For the text-containing cell, return its midpoint in [X, Y] coordinate format. 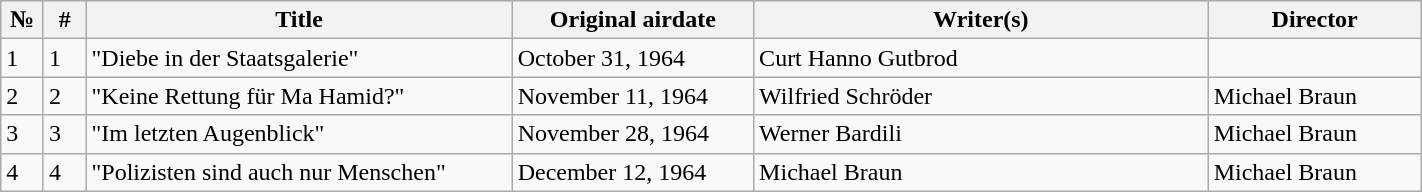
Director [1314, 20]
December 12, 1964 [632, 172]
Title [299, 20]
Wilfried Schröder [982, 96]
Werner Bardili [982, 134]
# [64, 20]
Original airdate [632, 20]
"Keine Rettung für Ma Hamid?" [299, 96]
October 31, 1964 [632, 58]
"Im letzten Augenblick" [299, 134]
№ [22, 20]
November 28, 1964 [632, 134]
"Diebe in der Staatsgalerie" [299, 58]
Writer(s) [982, 20]
Curt Hanno Gutbrod [982, 58]
November 11, 1964 [632, 96]
"Polizisten sind auch nur Menschen" [299, 172]
